Return [X, Y] of the center of cell containing provided text 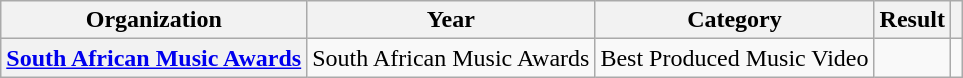
Result [912, 20]
Category [734, 20]
Best Produced Music Video [734, 58]
Organization [154, 20]
Year [451, 20]
